Determine the [x, y] coordinate at the center of the cell enclosing the given text.  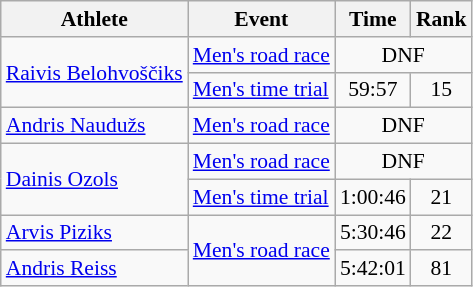
5:42:01 [373, 269]
Arvis Piziks [94, 233]
Andris Reiss [94, 269]
Raivis Belohvoščiks [94, 72]
Time [373, 19]
Dainis Ozols [94, 180]
Rank [442, 19]
15 [442, 90]
22 [442, 233]
21 [442, 197]
1:00:46 [373, 197]
Athlete [94, 19]
Event [262, 19]
Andris Naudužs [94, 126]
5:30:46 [373, 233]
59:57 [373, 90]
81 [442, 269]
